Identify which cell holds the provided text, then report its (x, y) central coordinate. 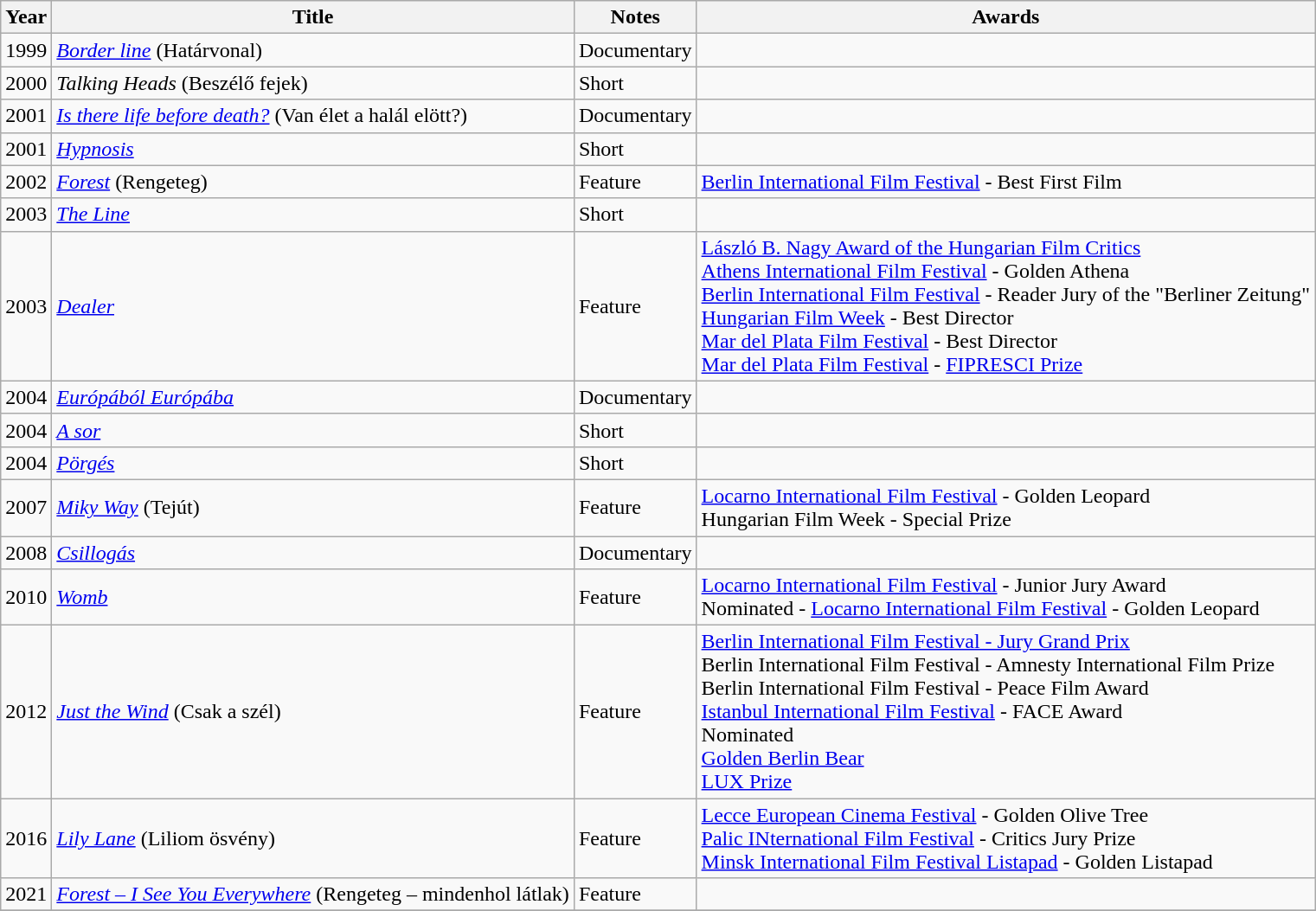
Berlin International Film Festival - Best First Film (1005, 182)
2008 (26, 553)
2002 (26, 182)
Talking Heads (Beszélő fejek) (313, 83)
2012 (26, 712)
Dealer (313, 306)
Year (26, 17)
The Line (313, 215)
A sor (313, 430)
Is there life before death? (Van élet a halál elött?) (313, 116)
Notes (635, 17)
Forest – I See You Everywhere (Rengeteg – mindenhol látlak) (313, 895)
Csillogás (313, 553)
Hypnosis (313, 149)
Lily Lane (Liliom ösvény) (313, 838)
Awards (1005, 17)
Womb (313, 597)
2007 (26, 507)
Locarno International Film Festival - Junior Jury AwardNominated - Locarno International Film Festival - Golden Leopard (1005, 597)
Forest (Rengeteg) (313, 182)
1999 (26, 50)
2010 (26, 597)
2000 (26, 83)
Miky Way (Tejút) (313, 507)
Title (313, 17)
Locarno International Film Festival - Golden LeopardHungarian Film Week - Special Prize (1005, 507)
2021 (26, 895)
2016 (26, 838)
Pörgés (313, 463)
Európából Európába (313, 397)
Border line (Határvonal) (313, 50)
Just the Wind (Csak a szél) (313, 712)
